Search for the cell housing the specified text and yield its (X, Y) center coordinate. 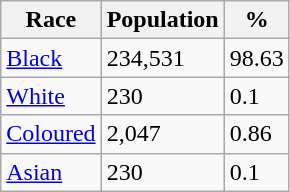
98.63 (256, 58)
Asian (51, 172)
Population (162, 20)
234,531 (162, 58)
% (256, 20)
White (51, 96)
Race (51, 20)
Coloured (51, 134)
2,047 (162, 134)
0.86 (256, 134)
Black (51, 58)
